Pinpoint the cell where the given text exists, returning its [x, y] midpoint coordinate. 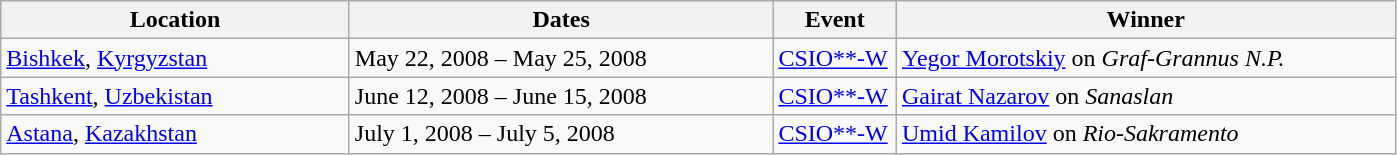
Yegor Morotskiy on Graf-Grannus N.P. [1146, 58]
Winner [1146, 20]
July 1, 2008 – July 5, 2008 [561, 134]
Event [835, 20]
Umid Kamilov on Rio-Sakramento [1146, 134]
May 22, 2008 – May 25, 2008 [561, 58]
Dates [561, 20]
Bishkek, Kyrgyzstan [176, 58]
June 12, 2008 – June 15, 2008 [561, 96]
Gairat Nazarov on Sanaslan [1146, 96]
Location [176, 20]
Astana, Kazakhstan [176, 134]
Tashkent, Uzbekistan [176, 96]
